Return (X, Y) of the center of cell containing provided text 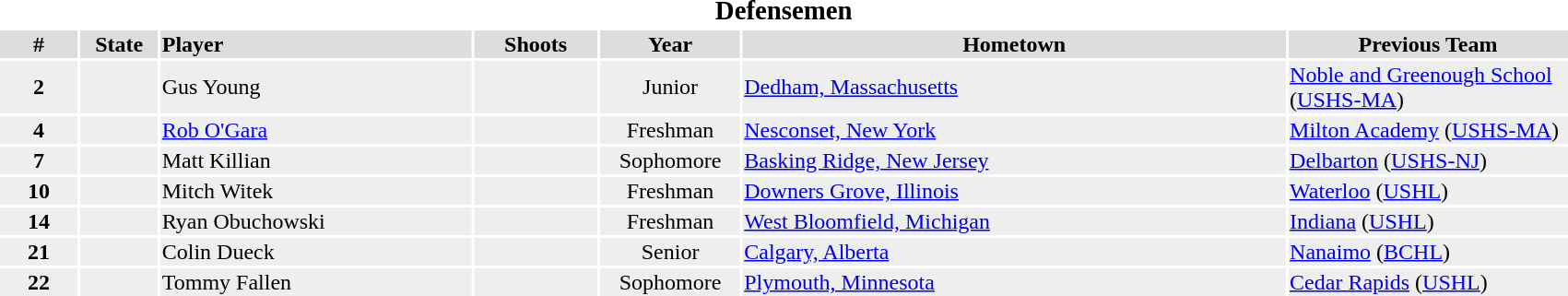
10 (39, 191)
Milton Academy (USHS-MA) (1429, 130)
Senior (669, 252)
Indiana (USHL) (1429, 221)
Ryan Obuchowski (315, 221)
State (119, 44)
Player (315, 44)
Waterloo (USHL) (1429, 191)
7 (39, 160)
Cedar Rapids (USHL) (1429, 282)
Downers Grove, Illinois (1014, 191)
Basking Ridge, New Jersey (1014, 160)
2 (39, 87)
Shoots (536, 44)
Hometown (1014, 44)
Noble and Greenough School (USHS-MA) (1429, 87)
22 (39, 282)
Nanaimo (BCHL) (1429, 252)
Mitch Witek (315, 191)
4 (39, 130)
Year (669, 44)
21 (39, 252)
Delbarton (USHS-NJ) (1429, 160)
Nesconset, New York (1014, 130)
Gus Young (315, 87)
Colin Dueck (315, 252)
Calgary, Alberta (1014, 252)
Tommy Fallen (315, 282)
Dedham, Massachusetts (1014, 87)
14 (39, 221)
Plymouth, Minnesota (1014, 282)
Junior (669, 87)
Matt Killian (315, 160)
West Bloomfield, Michigan (1014, 221)
# (39, 44)
Rob O'Gara (315, 130)
Previous Team (1429, 44)
